Search for the cell housing the specified text and yield its (X, Y) center coordinate. 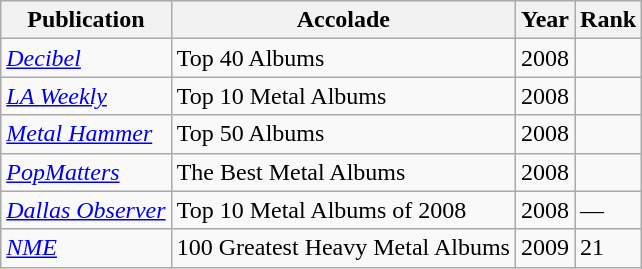
21 (608, 248)
Top 10 Metal Albums of 2008 (343, 210)
The Best Metal Albums (343, 172)
NME (86, 248)
Accolade (343, 20)
Dallas Observer (86, 210)
Top 10 Metal Albums (343, 96)
Top 40 Albums (343, 58)
LA Weekly (86, 96)
Rank (608, 20)
2009 (544, 248)
100 Greatest Heavy Metal Albums (343, 248)
PopMatters (86, 172)
Top 50 Albums (343, 134)
Decibel (86, 58)
Metal Hammer (86, 134)
— (608, 210)
Year (544, 20)
Publication (86, 20)
